Output the [X, Y] coordinate of the center of the cell containing the given text.  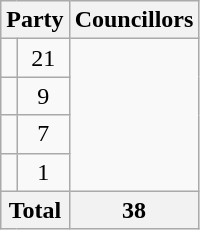
Total [35, 210]
7 [43, 134]
Councillors [134, 20]
9 [43, 96]
38 [134, 210]
Party [35, 20]
21 [43, 58]
1 [43, 172]
